For the text-containing cell, return its midpoint in [X, Y] coordinate format. 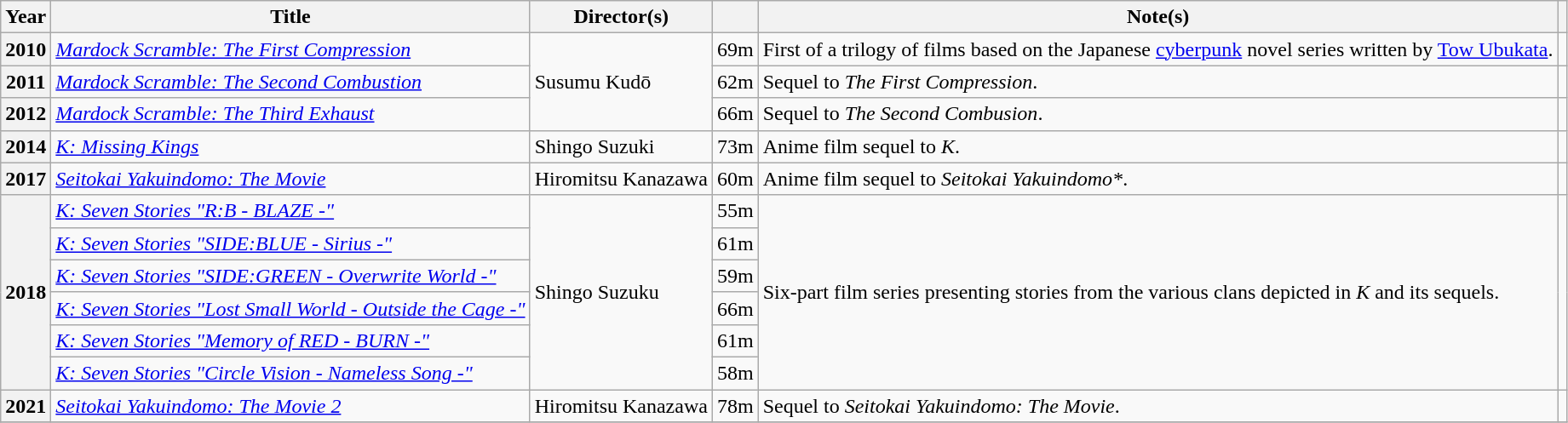
2021 [26, 406]
K: Seven Stories "Circle Vision - Nameless Song -" [290, 373]
2018 [26, 292]
55m [735, 211]
Sequel to The First Compression. [1158, 82]
Shingo Suzuku [621, 292]
Year [26, 17]
Director(s) [621, 17]
Susumu Kudō [621, 82]
Mardock Scramble: The Third Exhaust [290, 114]
2010 [26, 49]
Title [290, 17]
62m [735, 82]
59m [735, 276]
60m [735, 179]
69m [735, 49]
2017 [26, 179]
Six-part film series presenting stories from the various clans depicted in K and its sequels. [1158, 292]
Seitokai Yakuindomo: The Movie [290, 179]
Sequel to The Second Combusion. [1158, 114]
Seitokai Yakuindomo: The Movie 2 [290, 406]
78m [735, 406]
58m [735, 373]
2012 [26, 114]
Anime film sequel to Seitokai Yakuindomo*. [1158, 179]
K: Seven Stories "Memory of RED - BURN -" [290, 340]
K: Seven Stories "Lost Small World - Outside the Cage -" [290, 308]
2011 [26, 82]
K: Seven Stories "SIDE:BLUE - Sirius -" [290, 243]
First of a trilogy of films based on the Japanese cyberpunk novel series written by Tow Ubukata. [1158, 49]
73m [735, 146]
K: Missing Kings [290, 146]
K: Seven Stories "SIDE:GREEN - Overwrite World -" [290, 276]
Mardock Scramble: The Second Combustion [290, 82]
Note(s) [1158, 17]
Anime film sequel to K. [1158, 146]
Mardock Scramble: The First Compression [290, 49]
Sequel to Seitokai Yakuindomo: The Movie. [1158, 406]
2014 [26, 146]
K: Seven Stories "R:B - BLAZE -" [290, 211]
Shingo Suzuki [621, 146]
